Capture the cell that displays the provided text and extract its [x, y] central coordinate. 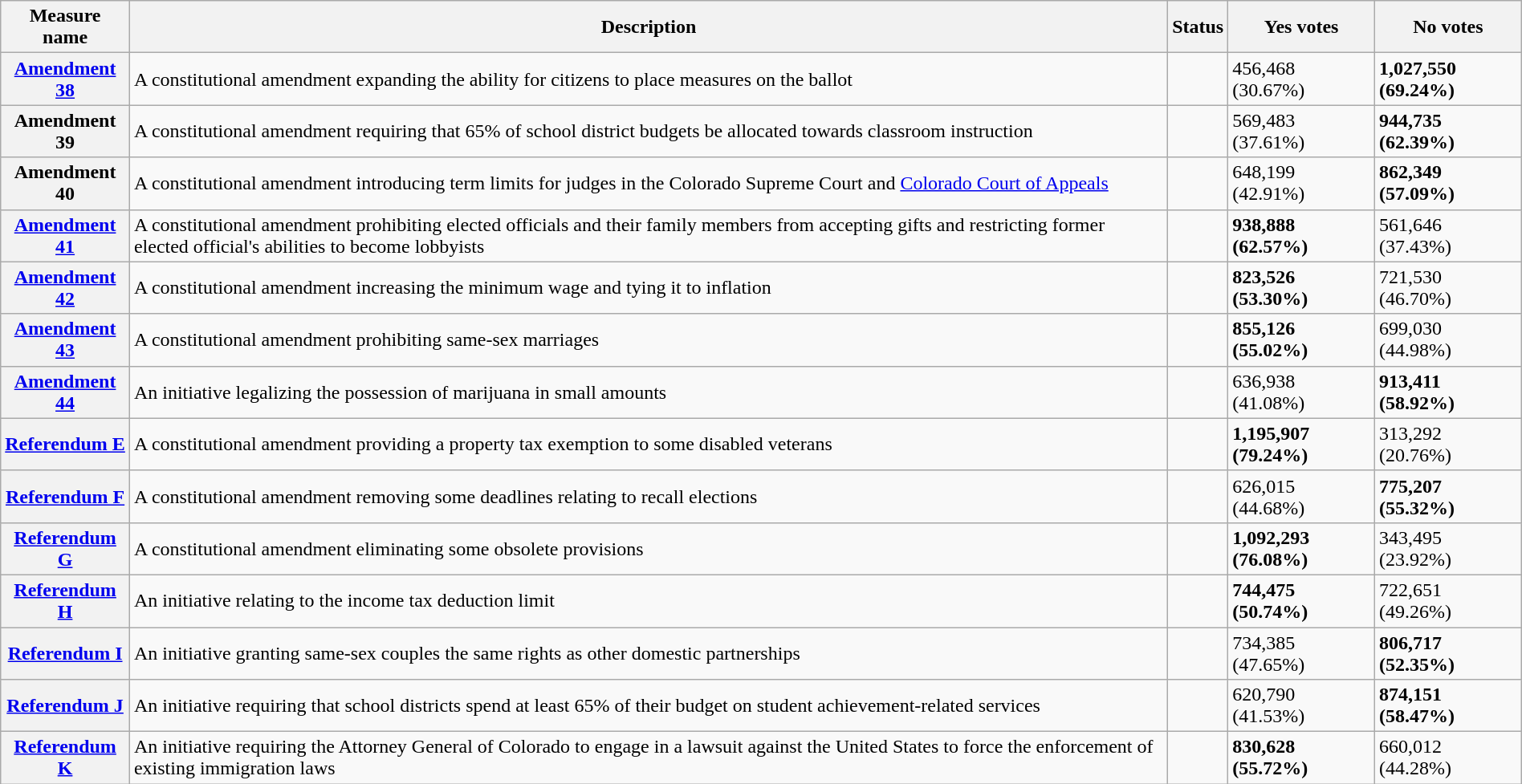
636,938 (41.08%) [1302, 392]
Referendum F [66, 496]
660,012 (44.28%) [1448, 758]
874,151 (58.47%) [1448, 706]
A constitutional amendment introducing term limits for judges in the Colorado Supreme Court and Colorado Court of Appeals [649, 183]
561,646 (37.43%) [1448, 236]
A constitutional amendment prohibiting same-sex marriages [649, 340]
699,030 (44.98%) [1448, 340]
Status [1198, 27]
Yes votes [1302, 27]
944,735 (62.39%) [1448, 132]
1,092,293 (76.08%) [1302, 549]
A constitutional amendment increasing the minimum wage and tying it to inflation [649, 287]
Referendum E [66, 445]
1,027,550 (69.24%) [1448, 79]
Description [649, 27]
Amendment 42 [66, 287]
Amendment 43 [66, 340]
721,530 (46.70%) [1448, 287]
313,292 (20.76%) [1448, 445]
775,207 (55.32%) [1448, 496]
Referendum I [66, 653]
Referendum J [66, 706]
An initiative granting same-sex couples the same rights as other domestic partnerships [649, 653]
862,349 (57.09%) [1448, 183]
806,717 (52.35%) [1448, 653]
A constitutional amendment eliminating some obsolete provisions [649, 549]
Referendum H [66, 600]
A constitutional amendment requiring that 65% of school district budgets be allocated towards classroom instruction [649, 132]
744,475 (50.74%) [1302, 600]
620,790 (41.53%) [1302, 706]
An initiative requiring that school districts spend at least 65% of their budget on student achievement-related services [649, 706]
No votes [1448, 27]
Amendment 44 [66, 392]
913,411 (58.92%) [1448, 392]
Amendment 41 [66, 236]
343,495 (23.92%) [1448, 549]
823,526 (53.30%) [1302, 287]
722,651 (49.26%) [1448, 600]
626,015 (44.68%) [1302, 496]
Amendment 39 [66, 132]
Amendment 38 [66, 79]
A constitutional amendment removing some deadlines relating to recall elections [649, 496]
Measure name [66, 27]
734,385 (47.65%) [1302, 653]
648,199 (42.91%) [1302, 183]
A constitutional amendment providing a property tax exemption to some disabled veterans [649, 445]
A constitutional amendment expanding the ability for citizens to place measures on the ballot [649, 79]
569,483 (37.61%) [1302, 132]
938,888 (62.57%) [1302, 236]
An initiative legalizing the possession of marijuana in small amounts [649, 392]
855,126 (55.02%) [1302, 340]
Amendment 40 [66, 183]
1,195,907 (79.24%) [1302, 445]
Referendum K [66, 758]
830,628 (55.72%) [1302, 758]
An initiative relating to the income tax deduction limit [649, 600]
456,468 (30.67%) [1302, 79]
Referendum G [66, 549]
